Scan for the cell matching the given text and deliver its [X, Y] coordinate at center. 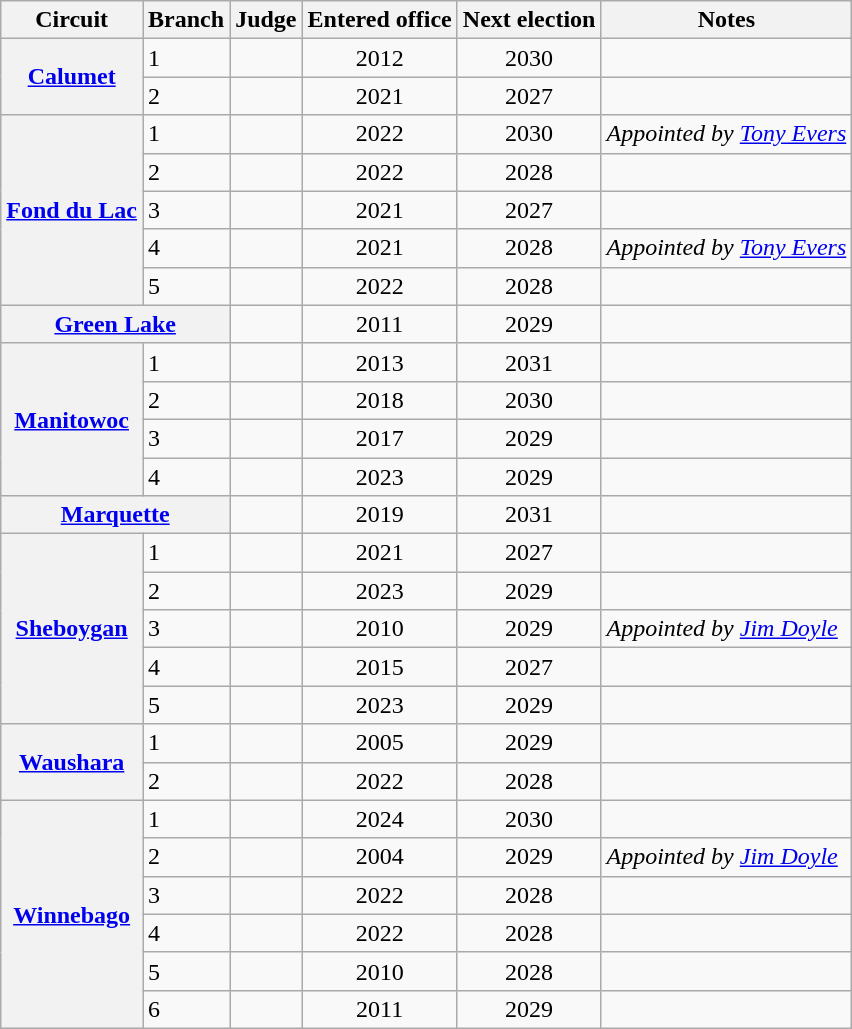
2019 [380, 515]
Branch [186, 20]
2012 [380, 58]
Circuit [72, 20]
Green Lake [116, 324]
6 [186, 1009]
Marquette [116, 515]
Waushara [72, 762]
Entered office [380, 20]
2018 [380, 400]
Next election [529, 20]
Sheboygan [72, 629]
Notes [726, 20]
Manitowoc [72, 419]
Calumet [72, 77]
2005 [380, 743]
2015 [380, 667]
2004 [380, 857]
Fond du Lac [72, 210]
2017 [380, 438]
2024 [380, 819]
2013 [380, 362]
Winnebago [72, 914]
Judge [266, 20]
